For the text-containing cell, return its midpoint in [x, y] coordinate format. 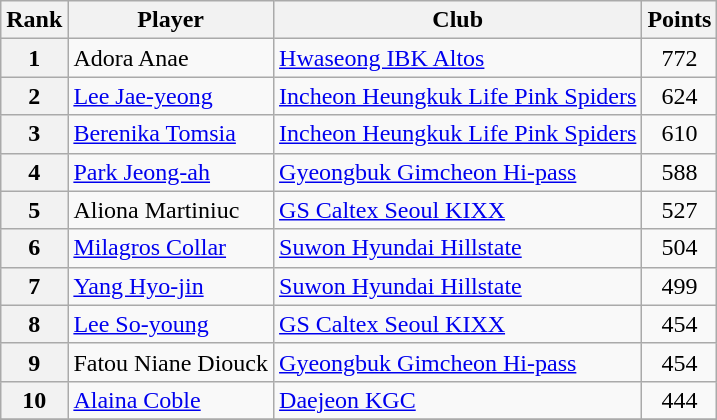
Points [680, 20]
610 [680, 134]
Player [171, 20]
6 [34, 248]
7 [34, 286]
Park Jeong-ah [171, 172]
624 [680, 96]
588 [680, 172]
Rank [34, 20]
527 [680, 210]
Fatou Niane Diouck [171, 362]
8 [34, 324]
Hwaseong IBK Altos [458, 58]
2 [34, 96]
504 [680, 248]
499 [680, 286]
Alaina Coble [171, 400]
Adora Anae [171, 58]
Aliona Martiniuc [171, 210]
772 [680, 58]
Yang Hyo-jin [171, 286]
Lee So-young [171, 324]
Daejeon KGC [458, 400]
Lee Jae-yeong [171, 96]
3 [34, 134]
Club [458, 20]
Berenika Tomsia [171, 134]
9 [34, 362]
5 [34, 210]
444 [680, 400]
1 [34, 58]
10 [34, 400]
Milagros Collar [171, 248]
4 [34, 172]
